Return (x, y) of the center of cell containing provided text 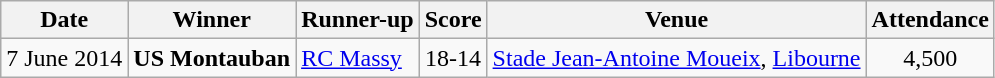
Winner (212, 20)
18-14 (453, 58)
Attendance (930, 20)
Runner-up (358, 20)
Date (64, 20)
4,500 (930, 58)
Stade Jean-Antoine Moueix, Libourne (676, 58)
Score (453, 20)
Venue (676, 20)
RC Massy (358, 58)
US Montauban (212, 58)
7 June 2014 (64, 58)
